Return the (X, Y) coordinate for the center point of the cell that contains the specified text.  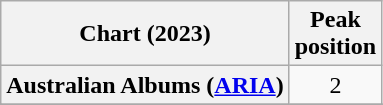
Australian Albums (ARIA) (145, 85)
Peakposition (335, 34)
Chart (2023) (145, 34)
2 (335, 85)
